For the text-containing cell, return its midpoint in [x, y] coordinate format. 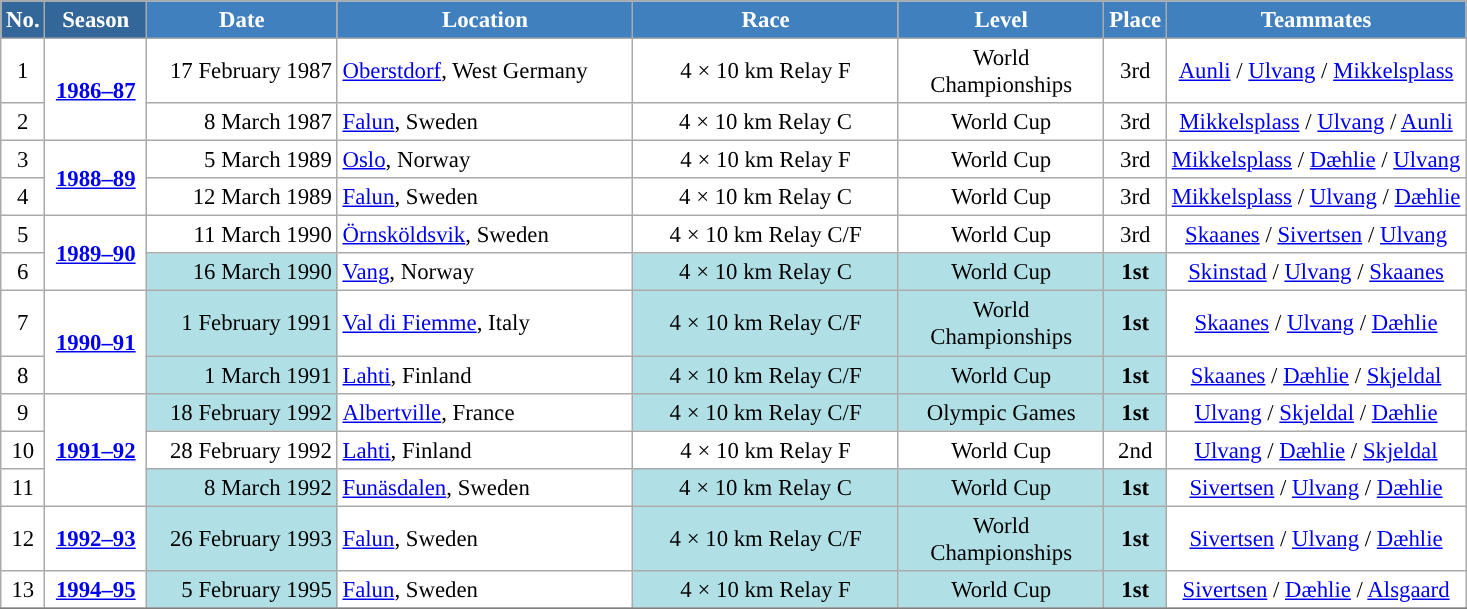
10 [23, 450]
1992–93 [96, 538]
Skaanes / Dæhlie / Skjeldal [1316, 375]
11 [23, 487]
12 [23, 538]
Funäsdalen, Sweden [485, 487]
Mikkelsplass / Dæhlie / Ulvang [1316, 160]
5 February 1995 [242, 590]
1990–91 [96, 342]
2nd [1135, 450]
No. [23, 20]
1988–89 [96, 178]
1994–95 [96, 590]
Level [1001, 20]
26 February 1993 [242, 538]
8 March 1987 [242, 122]
Aunli / Ulvang / Mikkelsplass [1316, 72]
Ulvang / Skjeldal / Dæhlie [1316, 412]
Oberstdorf, West Germany [485, 72]
Örnsköldsvik, Sweden [485, 235]
Location [485, 20]
8 [23, 375]
Sivertsen / Dæhlie / Alsgaard [1316, 590]
Vang, Norway [485, 273]
Skaanes / Sivertsen / Ulvang [1316, 235]
28 February 1992 [242, 450]
Season [96, 20]
Albertville, France [485, 412]
Mikkelsplass / Ulvang / Dæhlie [1316, 197]
1 [23, 72]
3 [23, 160]
2 [23, 122]
1986–87 [96, 90]
1 February 1991 [242, 324]
Race [766, 20]
1991–92 [96, 450]
Oslo, Norway [485, 160]
Val di Fiemme, Italy [485, 324]
8 March 1992 [242, 487]
1989–90 [96, 254]
Skinstad / Ulvang / Skaanes [1316, 273]
Skaanes / Ulvang / Dæhlie [1316, 324]
1 March 1991 [242, 375]
Place [1135, 20]
Teammates [1316, 20]
16 March 1990 [242, 273]
Mikkelsplass / Ulvang / Aunli [1316, 122]
5 [23, 235]
18 February 1992 [242, 412]
Ulvang / Dæhlie / Skjeldal [1316, 450]
9 [23, 412]
5 March 1989 [242, 160]
Date [242, 20]
13 [23, 590]
12 March 1989 [242, 197]
4 [23, 197]
Olympic Games [1001, 412]
17 February 1987 [242, 72]
6 [23, 273]
7 [23, 324]
11 March 1990 [242, 235]
